Scan for the cell matching the given text and deliver its [X, Y] coordinate at center. 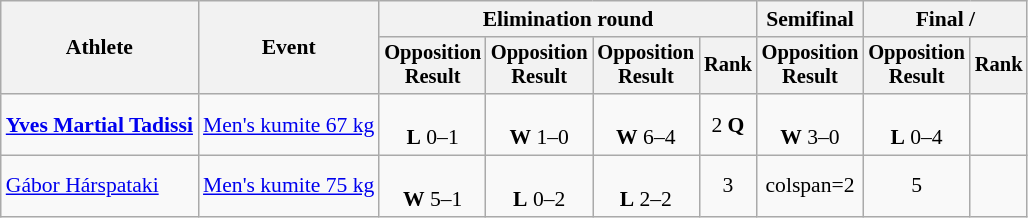
Semifinal [810, 19]
3 [728, 186]
W 1–0 [540, 124]
W 6–4 [646, 124]
Men's kumite 75 kg [288, 186]
Yves Martial Tadissi [100, 124]
W 5–1 [432, 186]
5 [916, 186]
Men's kumite 67 kg [288, 124]
Event [288, 48]
L 0–2 [540, 186]
L 2–2 [646, 186]
L 0–4 [916, 124]
2 Q [728, 124]
W 3–0 [810, 124]
L 0–1 [432, 124]
Elimination round [568, 19]
Gábor Hárspataki [100, 186]
Final / [945, 19]
colspan=2 [810, 186]
Athlete [100, 48]
